Output the [X, Y] coordinate of the center of the cell containing the given text.  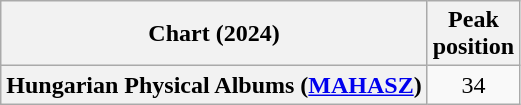
34 [473, 85]
Peakposition [473, 34]
Chart (2024) [214, 34]
Hungarian Physical Albums (MAHASZ) [214, 85]
